Scan for the cell matching the given text and deliver its [X, Y] coordinate at center. 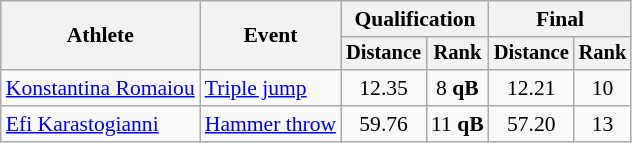
Qualification [415, 19]
Triple jump [270, 88]
11 qB [458, 124]
Efi Karastogianni [100, 124]
12.21 [532, 88]
Final [560, 19]
Event [270, 36]
Athlete [100, 36]
Hammer throw [270, 124]
Konstantina Romaiou [100, 88]
57.20 [532, 124]
59.76 [384, 124]
12.35 [384, 88]
13 [603, 124]
10 [603, 88]
8 qB [458, 88]
